Return the (X, Y) coordinate for the center point of the cell that contains the specified text.  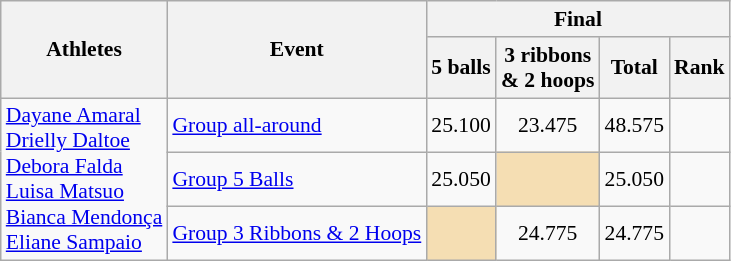
3 ribbons& 2 hoops (548, 68)
25.100 (461, 125)
Event (296, 50)
Final (578, 19)
Group all-around (296, 125)
Rank (700, 68)
Athletes (84, 50)
Total (634, 68)
Dayane AmaralDrielly DaltoeDebora FaldaLuisa MatsuoBianca MendonçaEliane Sampaio (84, 180)
Group 3 Ribbons & 2 Hoops (296, 234)
23.475 (548, 125)
Group 5 Balls (296, 179)
48.575 (634, 125)
5 balls (461, 68)
